For the text-containing cell, return its midpoint in (x, y) coordinate format. 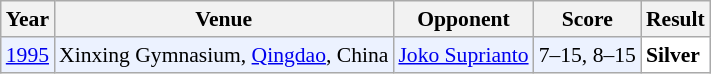
Venue (224, 19)
1995 (28, 55)
Joko Suprianto (463, 55)
Silver (676, 55)
Year (28, 19)
Result (676, 19)
Xinxing Gymnasium, Qingdao, China (224, 55)
Score (588, 19)
7–15, 8–15 (588, 55)
Opponent (463, 19)
